Capture the cell that displays the provided text and extract its [x, y] central coordinate. 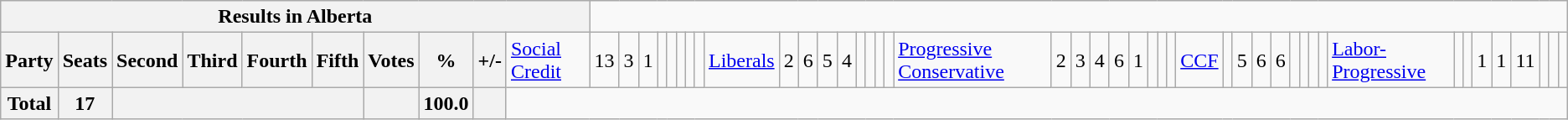
% [446, 60]
Third [213, 60]
Progressive Conservative [973, 60]
Party [29, 60]
11 [1525, 60]
Labor-Progressive [1390, 60]
13 [605, 60]
+/- [489, 60]
Total [29, 103]
Votes [391, 60]
Social Credit [548, 60]
Second [147, 60]
100.0 [446, 103]
Fifth [338, 60]
Fourth [276, 60]
Results in Alberta [295, 17]
17 [85, 103]
Liberals [741, 60]
CCF [1199, 60]
Seats [85, 60]
